Scan for the cell matching the given text and deliver its (x, y) coordinate at center. 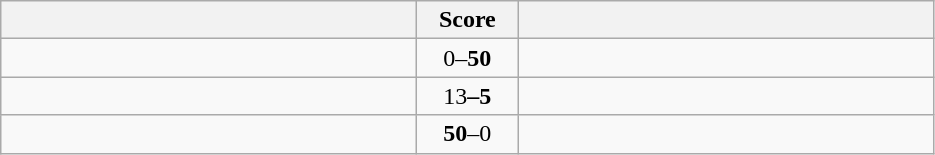
13–5 (468, 96)
Score (468, 20)
50–0 (468, 134)
0–50 (468, 58)
